Provide the (X, Y) coordinate of the cell's center where the given text is located.  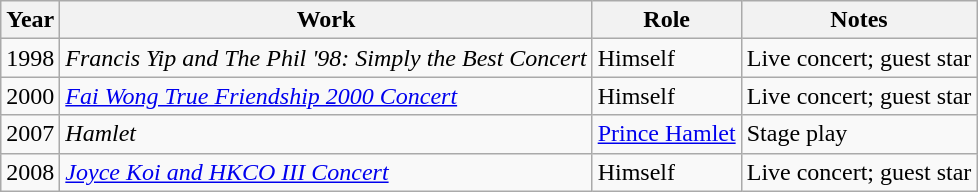
2000 (30, 96)
Hamlet (326, 134)
2008 (30, 172)
Stage play (859, 134)
Role (666, 20)
Prince Hamlet (666, 134)
Fai Wong True Friendship 2000 Concert (326, 96)
2007 (30, 134)
Work (326, 20)
Joyce Koi and HKCO III Concert (326, 172)
Year (30, 20)
1998 (30, 58)
Francis Yip and The Phil '98: Simply the Best Concert (326, 58)
Notes (859, 20)
